Provide the [x, y] coordinate of the cell's center where the given text is located.  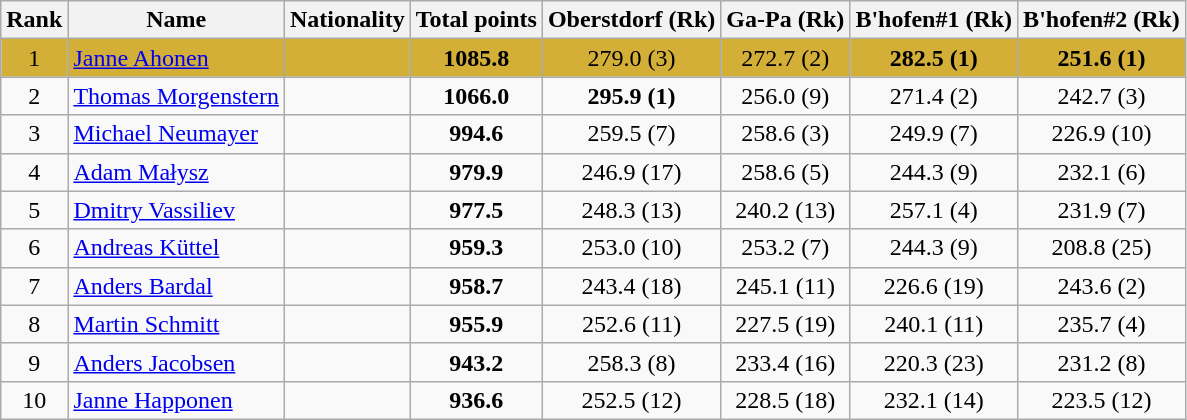
279.0 (3) [631, 58]
232.1 (6) [1102, 172]
955.9 [476, 324]
958.7 [476, 286]
Janne Happonen [176, 400]
258.3 (8) [631, 362]
Adam Małysz [176, 172]
6 [34, 248]
10 [34, 400]
295.9 (1) [631, 96]
226.6 (19) [934, 286]
Anders Jacobsen [176, 362]
235.7 (4) [1102, 324]
231.2 (8) [1102, 362]
7 [34, 286]
Total points [476, 20]
226.9 (10) [1102, 134]
282.5 (1) [934, 58]
253.2 (7) [786, 248]
Anders Bardal [176, 286]
Michael Neumayer [176, 134]
1085.8 [476, 58]
Andreas Küttel [176, 248]
Rank [34, 20]
8 [34, 324]
259.5 (7) [631, 134]
253.0 (10) [631, 248]
245.1 (11) [786, 286]
252.6 (11) [631, 324]
Ga-Pa (Rk) [786, 20]
936.6 [476, 400]
B'hofen#1 (Rk) [934, 20]
1 [34, 58]
252.5 (12) [631, 400]
994.6 [476, 134]
208.8 (25) [1102, 248]
Dmitry Vassiliev [176, 210]
Nationality [347, 20]
5 [34, 210]
258.6 (5) [786, 172]
977.5 [476, 210]
979.9 [476, 172]
251.6 (1) [1102, 58]
B'hofen#2 (Rk) [1102, 20]
272.7 (2) [786, 58]
Oberstdorf (Rk) [631, 20]
243.4 (18) [631, 286]
243.6 (2) [1102, 286]
248.3 (13) [631, 210]
257.1 (4) [934, 210]
Martin Schmitt [176, 324]
231.9 (7) [1102, 210]
Name [176, 20]
2 [34, 96]
240.2 (13) [786, 210]
227.5 (19) [786, 324]
240.1 (11) [934, 324]
271.4 (2) [934, 96]
1066.0 [476, 96]
246.9 (17) [631, 172]
223.5 (12) [1102, 400]
943.2 [476, 362]
228.5 (18) [786, 400]
9 [34, 362]
220.3 (23) [934, 362]
232.1 (14) [934, 400]
256.0 (9) [786, 96]
Thomas Morgenstern [176, 96]
258.6 (3) [786, 134]
242.7 (3) [1102, 96]
959.3 [476, 248]
3 [34, 134]
4 [34, 172]
233.4 (16) [786, 362]
Janne Ahonen [176, 58]
249.9 (7) [934, 134]
